Extract the [X, Y] coordinate from the center of the cell holding the provided text.  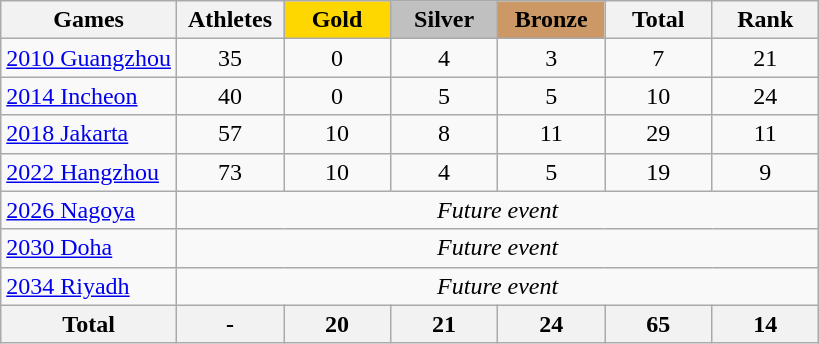
Games [89, 20]
9 [766, 172]
14 [766, 324]
20 [338, 324]
19 [658, 172]
2022 Hangzhou [89, 172]
Bronze [552, 20]
2018 Jakarta [89, 134]
3 [552, 58]
2010 Guangzhou [89, 58]
73 [230, 172]
65 [658, 324]
35 [230, 58]
Silver [444, 20]
29 [658, 134]
8 [444, 134]
Rank [766, 20]
Gold [338, 20]
- [230, 324]
Athletes [230, 20]
40 [230, 96]
2030 Doha [89, 248]
2034 Riyadh [89, 286]
7 [658, 58]
2026 Nagoya [89, 210]
57 [230, 134]
2014 Incheon [89, 96]
